Return the (X, Y) coordinate for the center point of the cell that contains the specified text.  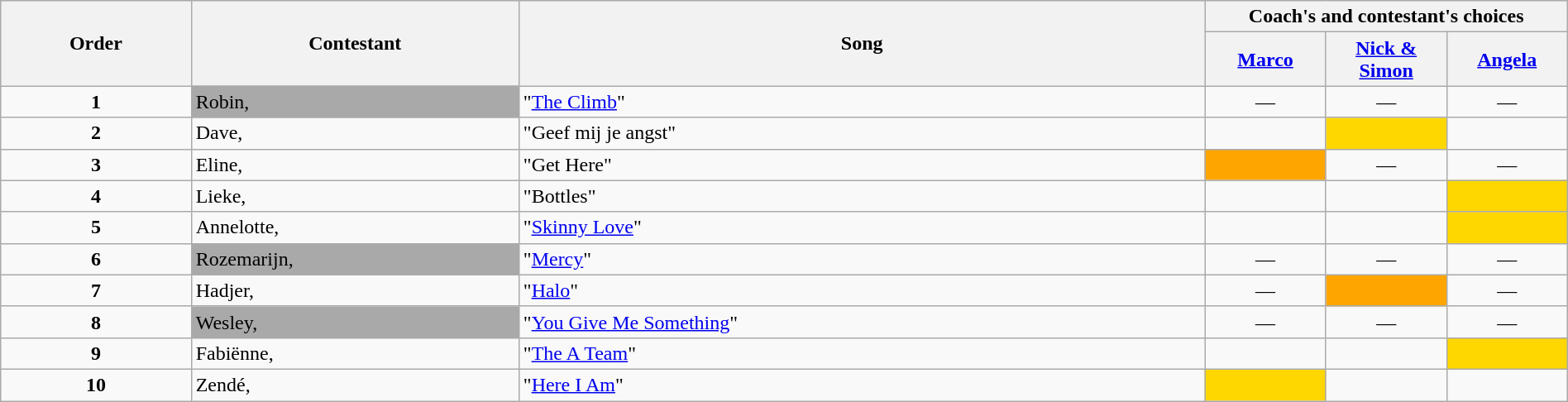
"Here I Am" (862, 385)
4 (96, 196)
Order (96, 43)
"Skinny Love" (862, 227)
"You Give Me Something" (862, 322)
7 (96, 290)
Dave, (355, 133)
3 (96, 165)
6 (96, 259)
"Get Here" (862, 165)
Fabiënne, (355, 353)
Marco (1265, 60)
"Geef mij je angst" (862, 133)
Nick & Simon (1386, 60)
Contestant (355, 43)
8 (96, 322)
Song (862, 43)
Rozemarijn, (355, 259)
"Bottles" (862, 196)
"The Climb" (862, 102)
Hadjer, (355, 290)
9 (96, 353)
"Halo" (862, 290)
Angela (1507, 60)
Robin, (355, 102)
Lieke, (355, 196)
1 (96, 102)
2 (96, 133)
Annelotte, (355, 227)
"The A Team" (862, 353)
Wesley, (355, 322)
"Mercy" (862, 259)
Eline, (355, 165)
Coach's and contestant's choices (1386, 17)
5 (96, 227)
Zendé, (355, 385)
10 (96, 385)
